Identify which cell holds the provided text, then report its (x, y) central coordinate. 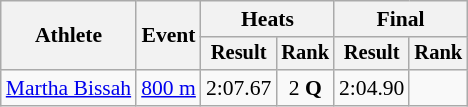
Event (168, 36)
Athlete (68, 36)
Final (400, 19)
Heats (268, 19)
2:04.90 (372, 88)
2 Q (305, 88)
Martha Bissah (68, 88)
2:07.67 (238, 88)
800 m (168, 88)
